From the cell containing the given text, extract its center point as (X, Y) coordinate. 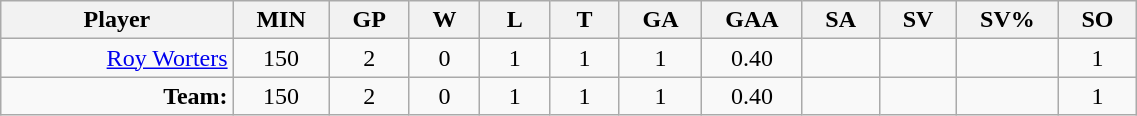
Roy Worters (117, 58)
SV (918, 20)
T (585, 20)
SO (1098, 20)
W (444, 20)
MIN (281, 20)
GAA (752, 20)
GP (369, 20)
L (515, 20)
Player (117, 20)
GA (660, 20)
SV% (1008, 20)
Team: (117, 96)
SA (840, 20)
